Scan for the cell matching the given text and deliver its [x, y] coordinate at center. 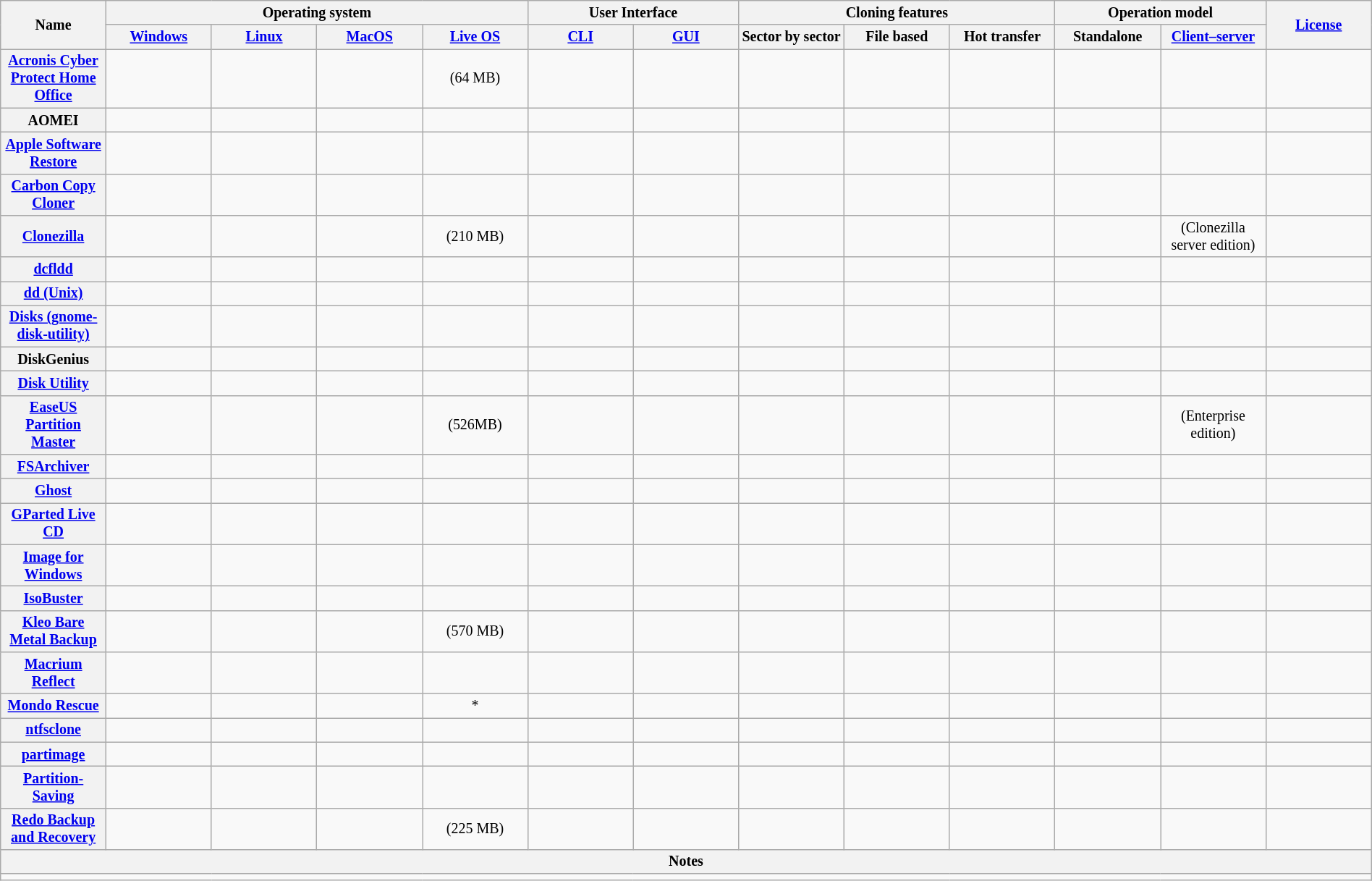
Notes [686, 861]
User Interface [632, 13]
Sector by sector [792, 38]
Cloning features [897, 13]
DiskGenius [54, 359]
Image for Windows [54, 566]
MacOS [370, 38]
GUI [686, 38]
Ghost [54, 491]
Mondo Rescue [54, 705]
License [1318, 25]
Operation model [1161, 13]
Hot transfer [1002, 38]
dd (Unix) [54, 294]
FSArchiver [54, 466]
Carbon Copy Cloner [54, 194]
IsoBuster [54, 598]
GParted Live CD [54, 524]
Kleo Bare Metal Backup [54, 631]
Clonezilla [54, 236]
Partition-Saving [54, 788]
Linux [264, 38]
Disks (gnome-disk-utility) [54, 326]
Client–server [1214, 38]
Redo Backup and Recovery [54, 828]
(526MB) [475, 426]
Macrium Reflect [54, 673]
(570 MB) [475, 631]
* [475, 705]
Operating system [317, 13]
Acronis Cyber Protect Home Office [54, 78]
Apple Software Restore [54, 153]
Standalone [1108, 38]
(Clonezilla server edition) [1214, 236]
Live OS [475, 38]
partimage [54, 754]
CLI [580, 38]
Windows [158, 38]
(225 MB) [475, 828]
(64 MB) [475, 78]
AOMEI [54, 120]
File based [897, 38]
Name [54, 25]
(Enterprise edition) [1214, 426]
ntfsclone [54, 730]
(210 MB) [475, 236]
Disk Utility [54, 384]
EaseUS Partition Master [54, 426]
dcfldd [54, 269]
